Locate the cell with the specified text and output its [x, y] center coordinate. 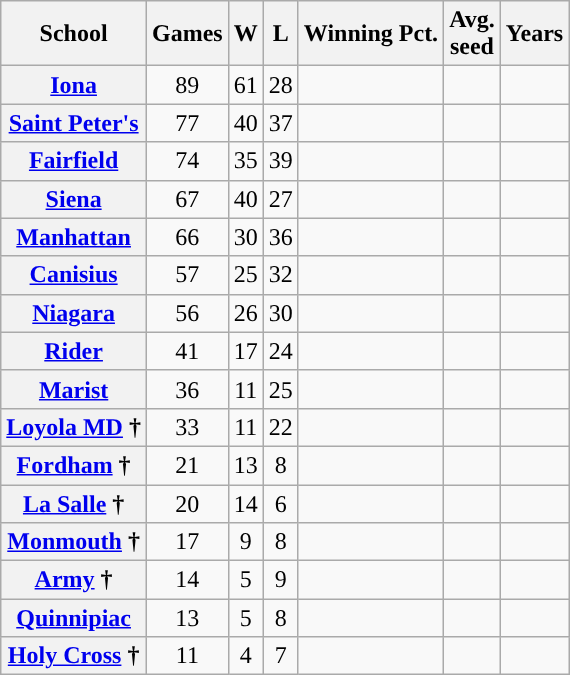
57 [187, 275]
89 [187, 85]
39 [280, 161]
L [280, 34]
School [74, 34]
20 [187, 503]
37 [280, 123]
Games [187, 34]
Avg.seed [472, 34]
Years [534, 34]
Quinnipiac [74, 618]
Holy Cross † [74, 656]
Iona [74, 85]
77 [187, 123]
Siena [74, 199]
Fairfield [74, 161]
Manhattan [74, 237]
21 [187, 465]
24 [280, 351]
Monmouth † [74, 542]
Niagara [74, 313]
33 [187, 427]
27 [280, 199]
67 [187, 199]
7 [280, 656]
Fordham † [74, 465]
Winning Pct. [370, 34]
Loyola MD † [74, 427]
61 [246, 85]
Marist [74, 389]
Rider [74, 351]
74 [187, 161]
32 [280, 275]
Canisius [74, 275]
26 [246, 313]
22 [280, 427]
41 [187, 351]
66 [187, 237]
Army † [74, 580]
35 [246, 161]
La Salle † [74, 503]
6 [280, 503]
4 [246, 656]
W [246, 34]
56 [187, 313]
Saint Peter's [74, 123]
28 [280, 85]
